For the text-containing cell, return its midpoint in [x, y] coordinate format. 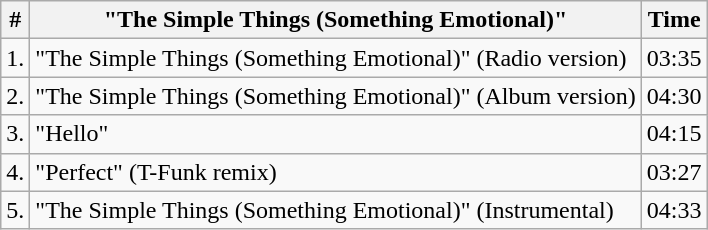
2. [16, 96]
3. [16, 134]
1. [16, 58]
"Hello" [336, 134]
03:27 [674, 172]
"The Simple Things (Something Emotional)" (Radio version) [336, 58]
03:35 [674, 58]
# [16, 20]
4. [16, 172]
"The Simple Things (Something Emotional)" [336, 20]
04:33 [674, 210]
"Perfect" (T-Funk remix) [336, 172]
5. [16, 210]
04:30 [674, 96]
"The Simple Things (Something Emotional)" (Instrumental) [336, 210]
"The Simple Things (Something Emotional)" (Album version) [336, 96]
04:15 [674, 134]
Time [674, 20]
